Extract the (x, y) coordinate from the center of the cell holding the provided text.  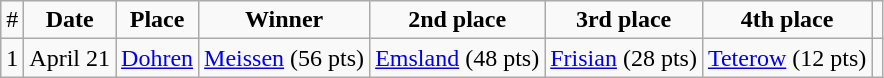
Dohren (158, 58)
4th place (786, 20)
Frisian (28 pts) (624, 58)
Meissen (56 pts) (284, 58)
Teterow (12 pts) (786, 58)
3rd place (624, 20)
Place (158, 20)
Emsland (48 pts) (458, 58)
# (12, 20)
April 21 (70, 58)
Date (70, 20)
Winner (284, 20)
1 (12, 58)
2nd place (458, 20)
